Return (X, Y) of the center of cell containing provided text 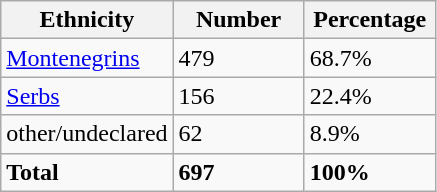
479 (238, 58)
8.9% (370, 134)
22.4% (370, 96)
Ethnicity (87, 20)
Montenegrins (87, 58)
other/undeclared (87, 134)
156 (238, 96)
Percentage (370, 20)
62 (238, 134)
Total (87, 172)
697 (238, 172)
100% (370, 172)
68.7% (370, 58)
Number (238, 20)
Serbs (87, 96)
